Output the [x, y] coordinate of the center of the cell containing the given text.  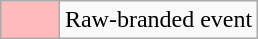
Raw-branded event [158, 20]
